Locate the cell with the specified text and output its [x, y] center coordinate. 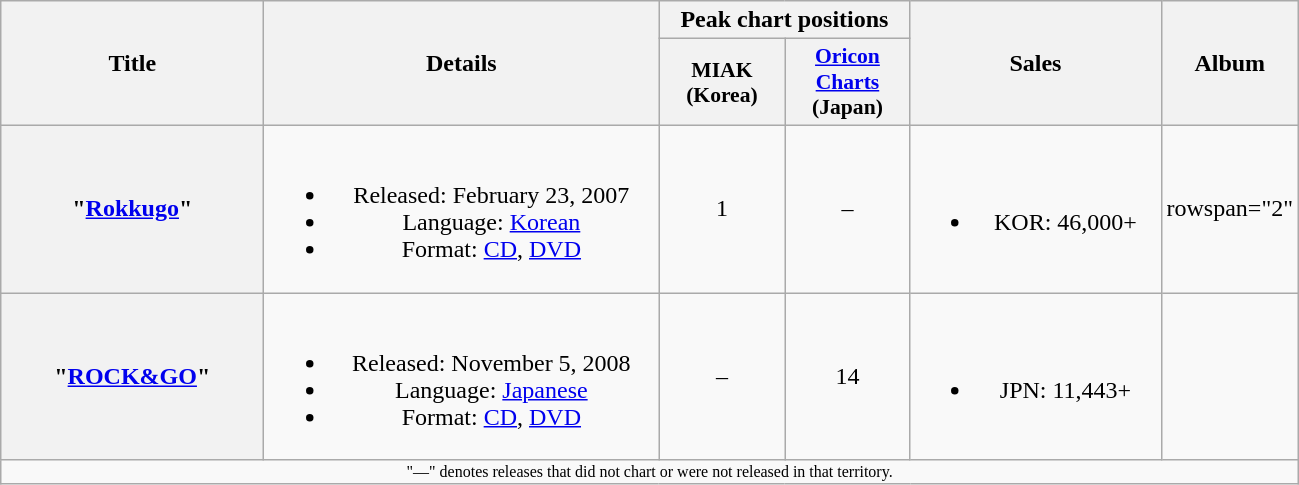
Sales [1036, 64]
14 [848, 376]
KOR: 46,000+ [1036, 208]
rowspan="2" [1230, 208]
"Rokkugo" [132, 208]
Oricon Charts(Japan) [848, 82]
JPN: 11,443+ [1036, 376]
Released: November 5, 2008Language: JapaneseFormat: CD, DVD [462, 376]
"—" denotes releases that did not chart or were not released in that territory. [650, 472]
Details [462, 64]
1 [722, 208]
Peak chart positions [784, 20]
Title [132, 64]
Released: February 23, 2007Language: KoreanFormat: CD, DVD [462, 208]
Album [1230, 64]
MIAK(Korea) [722, 82]
"ROCK&GO" [132, 376]
